Capture the cell that displays the provided text and extract its [x, y] central coordinate. 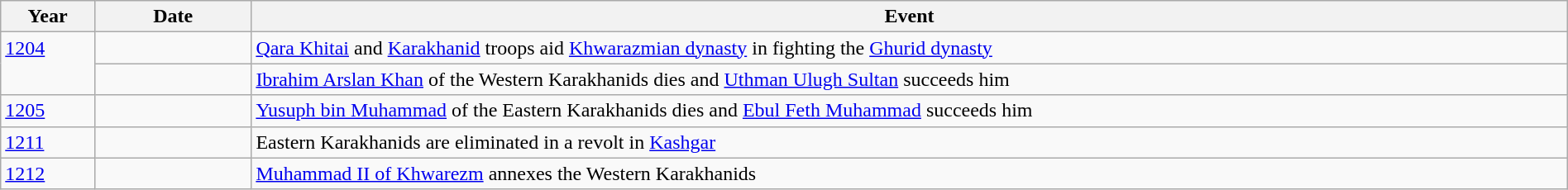
Qara Khitai and Karakhanid troops aid Khwarazmian dynasty in fighting the Ghurid dynasty [910, 48]
1211 [48, 142]
Year [48, 17]
Yusuph bin Muhammad of the Eastern Karakhanids dies and Ebul Feth Muhammad succeeds him [910, 111]
1205 [48, 111]
Event [910, 17]
Date [172, 17]
Ibrahim Arslan Khan of the Western Karakhanids dies and Uthman Ulugh Sultan succeeds him [910, 79]
1204 [48, 64]
1212 [48, 173]
Muhammad II of Khwarezm annexes the Western Karakhanids [910, 173]
Eastern Karakhanids are eliminated in a revolt in Kashgar [910, 142]
